From the cell containing the given text, extract its center point as [x, y] coordinate. 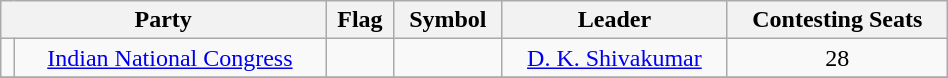
D. K. Shivakumar [615, 58]
Flag [360, 20]
28 [837, 58]
Leader [615, 20]
Indian National Congress [170, 58]
Party [164, 20]
Symbol [448, 20]
Contesting Seats [837, 20]
